Determine the [x, y] coordinate at the center of the cell enclosing the given text.  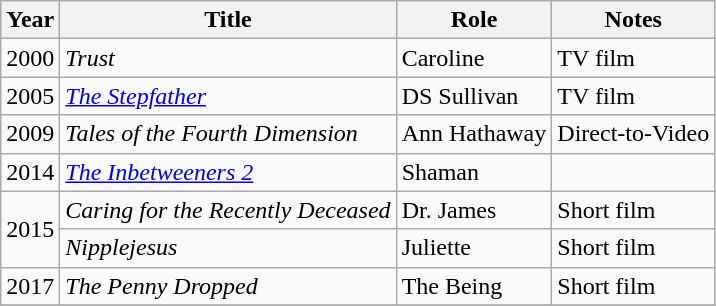
Trust [228, 58]
Direct-to-Video [634, 134]
2014 [30, 172]
The Inbetweeners 2 [228, 172]
Notes [634, 20]
Dr. James [474, 210]
2015 [30, 229]
2005 [30, 96]
Tales of the Fourth Dimension [228, 134]
2017 [30, 286]
2000 [30, 58]
Caring for the Recently Deceased [228, 210]
The Being [474, 286]
Year [30, 20]
Nipplejesus [228, 248]
The Stepfather [228, 96]
The Penny Dropped [228, 286]
Juliette [474, 248]
2009 [30, 134]
Role [474, 20]
Shaman [474, 172]
Ann Hathaway [474, 134]
Title [228, 20]
DS Sullivan [474, 96]
Caroline [474, 58]
